Search for the cell housing the specified text and yield its [x, y] center coordinate. 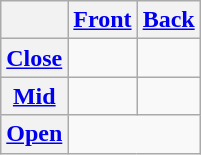
Open [34, 134]
Front [102, 20]
Mid [34, 96]
Back [168, 20]
Close [34, 58]
